Provide the [x, y] coordinate of the cell's center where the given text is located.  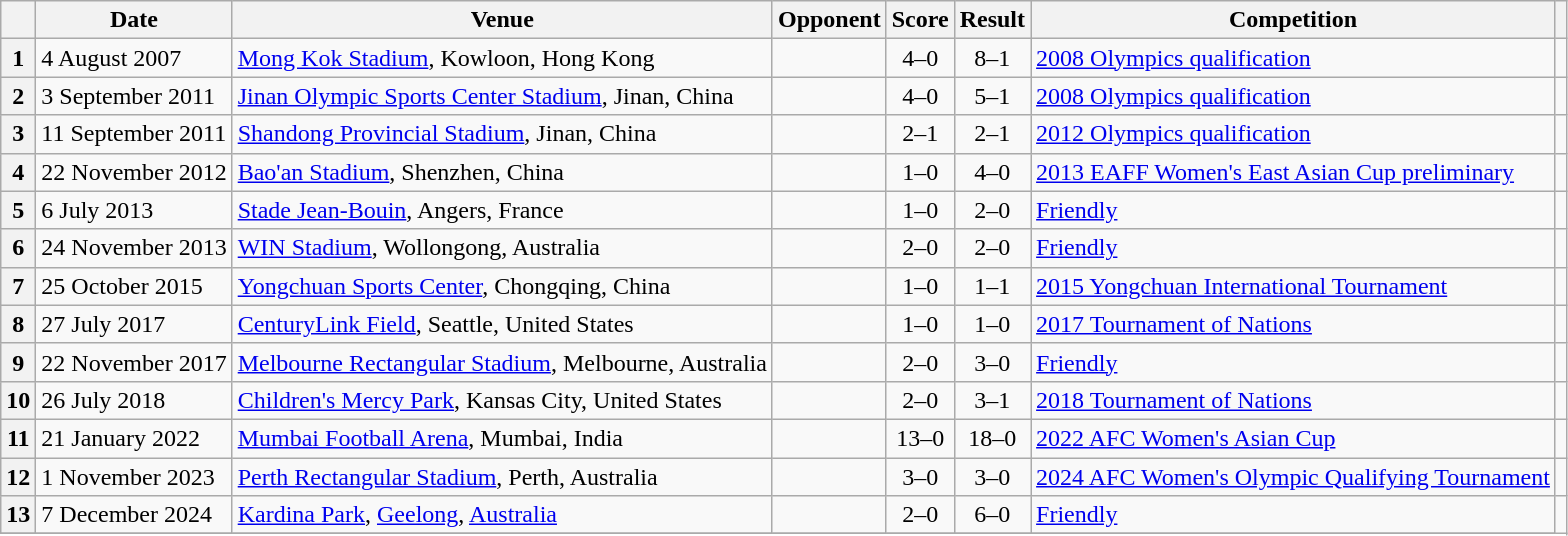
12 [18, 477]
11 [18, 438]
7 [18, 286]
CenturyLink Field, Seattle, United States [502, 324]
Opponent [829, 20]
Stade Jean-Bouin, Angers, France [502, 210]
Perth Rectangular Stadium, Perth, Australia [502, 477]
3 September 2011 [134, 96]
2022 AFC Women's Asian Cup [1294, 438]
10 [18, 400]
Children's Mercy Park, Kansas City, United States [502, 400]
2024 AFC Women's Olympic Qualifying Tournament [1294, 477]
Yongchuan Sports Center, Chongqing, China [502, 286]
25 October 2015 [134, 286]
1 [18, 58]
Mong Kok Stadium, Kowloon, Hong Kong [502, 58]
2018 Tournament of Nations [1294, 400]
Kardina Park, Geelong, Australia [502, 515]
Shandong Provincial Stadium, Jinan, China [502, 134]
3 [18, 134]
6 [18, 248]
27 July 2017 [134, 324]
13 [18, 515]
2015 Yongchuan International Tournament [1294, 286]
9 [18, 362]
5–1 [992, 96]
24 November 2013 [134, 248]
21 January 2022 [134, 438]
4 August 2007 [134, 58]
Melbourne Rectangular Stadium, Melbourne, Australia [502, 362]
Date [134, 20]
2 [18, 96]
2017 Tournament of Nations [1294, 324]
5 [18, 210]
3–1 [992, 400]
Score [920, 20]
18–0 [992, 438]
6–0 [992, 515]
WIN Stadium, Wollongong, Australia [502, 248]
8 [18, 324]
Venue [502, 20]
Result [992, 20]
Competition [1294, 20]
Jinan Olympic Sports Center Stadium, Jinan, China [502, 96]
2012 Olympics qualification [1294, 134]
8–1 [992, 58]
2013 EAFF Women's East Asian Cup preliminary [1294, 172]
11 September 2011 [134, 134]
1–1 [992, 286]
7 December 2024 [134, 515]
26 July 2018 [134, 400]
Mumbai Football Arena, Mumbai, India [502, 438]
Bao'an Stadium, Shenzhen, China [502, 172]
1 November 2023 [134, 477]
4 [18, 172]
6 July 2013 [134, 210]
22 November 2012 [134, 172]
13–0 [920, 438]
22 November 2017 [134, 362]
